For the text-containing cell, return its midpoint in [x, y] coordinate format. 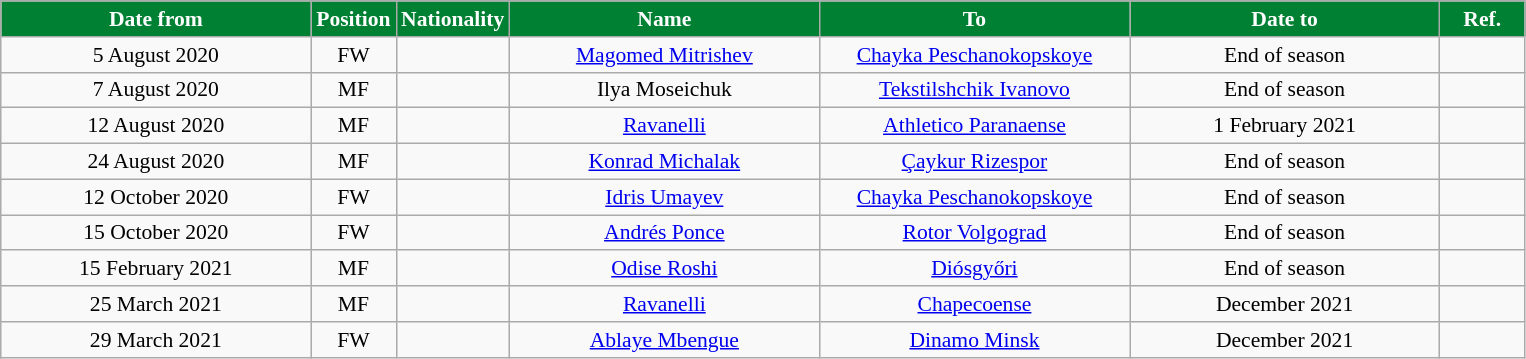
15 February 2021 [156, 269]
Çaykur Rizespor [974, 162]
Magomed Mitrishev [664, 55]
Date from [156, 19]
12 August 2020 [156, 126]
Idris Umayev [664, 197]
Ilya Moseichuk [664, 90]
25 March 2021 [156, 304]
Position [354, 19]
Ref. [1482, 19]
Name [664, 19]
Tekstilshchik Ivanovo [974, 90]
Athletico Paranaense [974, 126]
7 August 2020 [156, 90]
Diósgyőri [974, 269]
12 October 2020 [156, 197]
Ablaye Mbengue [664, 340]
Rotor Volgograd [974, 233]
To [974, 19]
Chapecoense [974, 304]
Andrés Ponce [664, 233]
Odise Roshi [664, 269]
15 October 2020 [156, 233]
Nationality [452, 19]
29 March 2021 [156, 340]
5 August 2020 [156, 55]
Dinamo Minsk [974, 340]
1 February 2021 [1285, 126]
Konrad Michalak [664, 162]
24 August 2020 [156, 162]
Date to [1285, 19]
